Detect which cell encompasses the target text, then output its [X, Y] center coordinate. 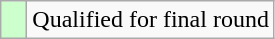
Qualified for final round [151, 20]
